Identify which cell holds the provided text, then report its [x, y] central coordinate. 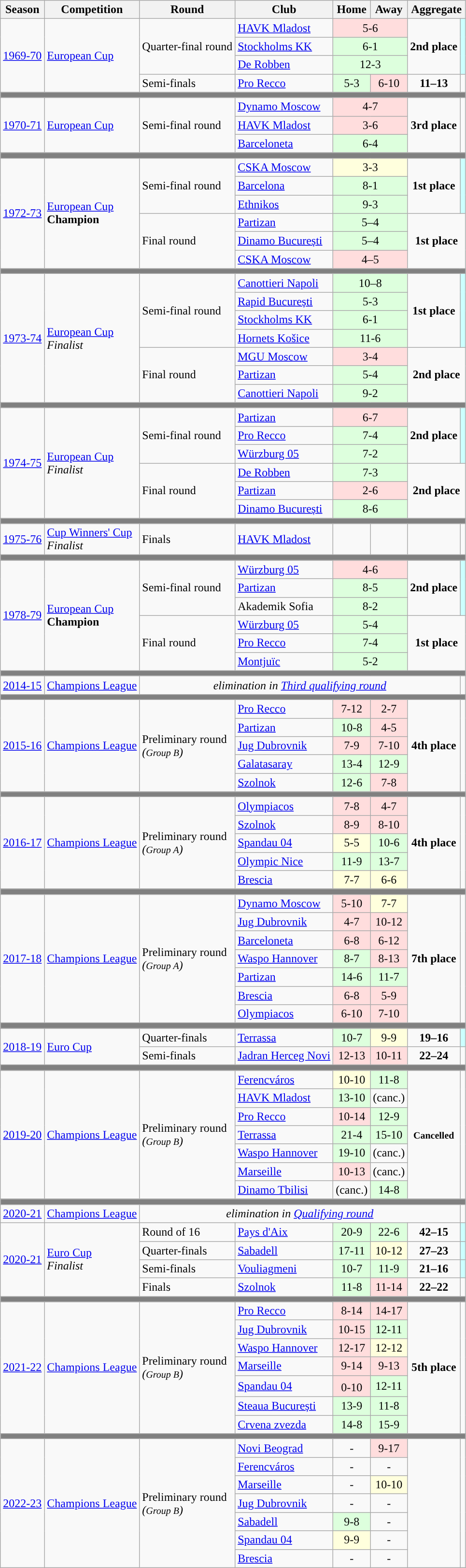
5-2 [370, 661]
6-12 [389, 940]
Away [389, 10]
8-7 [352, 958]
22–22 [434, 1287]
14-6 [352, 977]
9-14 [352, 1366]
8-14 [352, 1311]
Dinamo Tbilisi [284, 1190]
1974-75 [22, 463]
42–15 [434, 1232]
MGU Moscow [284, 356]
5-5 [352, 843]
4-6 [370, 570]
20-9 [352, 1232]
Crvena zvezda [284, 1425]
12-3 [370, 65]
Euro Cup Finalist [92, 1259]
11-6 [370, 338]
Ethnikos [284, 204]
5-9 [389, 996]
Cup Winners' Cup Finalist [92, 539]
Euro Cup [92, 1047]
2017-18 [22, 958]
10–8 [370, 283]
Montjuïc [284, 661]
Pays d'Aix [284, 1232]
14-17 [389, 1311]
Novi Beograd [284, 1448]
4–5 [370, 259]
1972-73 [22, 213]
Rapid București [284, 301]
9-8 [352, 1522]
elimination in Third qualifying round [300, 685]
2-7 [389, 709]
3-6 [370, 125]
21-4 [352, 1135]
5-10 [352, 903]
12-12 [389, 1348]
Jadran Herceg Novi [284, 1056]
7th place [434, 958]
Vouliagmeni [284, 1269]
Olympic Nice [284, 861]
10-15 [352, 1329]
9-13 [389, 1366]
elimination in Qualifying round [300, 1213]
11–13 [434, 83]
9-2 [370, 393]
13-9 [352, 1406]
10-6 [389, 843]
Barcelona [284, 185]
12-13 [352, 1056]
13-10 [352, 1098]
8-1 [370, 185]
Galatasaray [284, 764]
0-10 [352, 1386]
Club [284, 10]
9-3 [370, 204]
8-2 [370, 606]
11-7 [389, 977]
2022-23 [22, 1503]
6-6 [389, 880]
Hornets Košice [284, 338]
11-14 [389, 1287]
Cancelled [434, 1135]
Home [352, 10]
21–16 [434, 1269]
Competition [92, 10]
2016-17 [22, 843]
6-7 [370, 417]
13-7 [389, 861]
4-5 [389, 727]
19–16 [434, 1038]
Steaua București [284, 1406]
8-6 [370, 509]
22–24 [434, 1056]
2019-20 [22, 1135]
13-4 [352, 764]
Round of 16 [187, 1232]
12-6 [352, 783]
27–23 [434, 1251]
2018-19 [22, 1047]
15-9 [389, 1425]
5-6 [370, 28]
22-6 [389, 1232]
3rd place [434, 125]
7-2 [370, 454]
19-10 [352, 1153]
10-8 [352, 727]
5th place [434, 1368]
1969-70 [22, 56]
8-5 [370, 588]
Aggregate [437, 10]
1975-76 [22, 539]
10-14 [352, 1116]
Quarter-final round [187, 46]
10-11 [389, 1056]
2-6 [370, 491]
1978-79 [22, 615]
10-13 [352, 1171]
2014-15 [22, 685]
8-9 [352, 825]
9-17 [389, 1448]
3-3 [370, 167]
3-4 [370, 356]
17-11 [352, 1251]
7-3 [370, 472]
7-12 [352, 709]
Akademik Sofia [284, 606]
2015-16 [22, 745]
1970-71 [22, 125]
8-13 [389, 958]
1973-74 [22, 338]
15-10 [389, 1135]
6-4 [370, 143]
2021-22 [22, 1368]
12-17 [352, 1348]
Season [22, 10]
Round [187, 10]
8-10 [389, 825]
7-9 [352, 746]
